Detect which cell encompasses the target text, then output its (x, y) center coordinate. 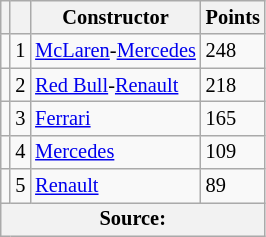
1 (20, 51)
218 (233, 85)
109 (233, 152)
5 (20, 186)
Constructor (115, 17)
165 (233, 118)
Ferrari (115, 118)
Points (233, 17)
248 (233, 51)
4 (20, 152)
McLaren-Mercedes (115, 51)
89 (233, 186)
3 (20, 118)
2 (20, 85)
Red Bull-Renault (115, 85)
Renault (115, 186)
Mercedes (115, 152)
Source: (133, 219)
